Find where the given text appears and provide that cell's center as (X, Y) coordinate. 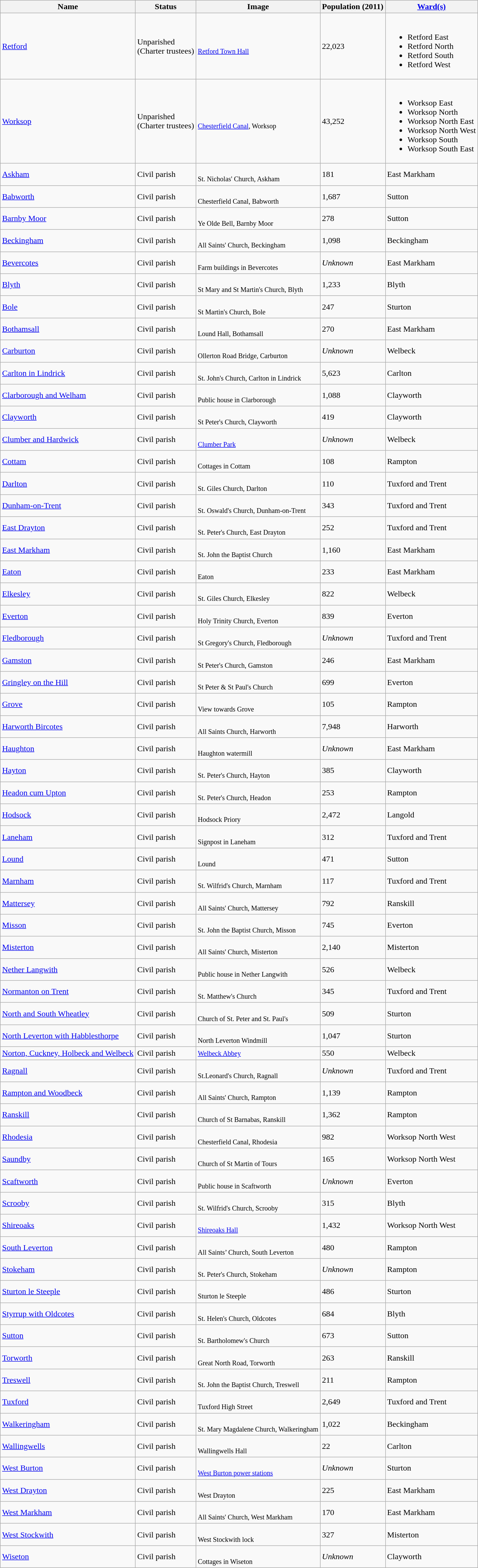
43,252 (353, 121)
108 (353, 462)
St. John's Church, Carlton in Lindrick (258, 373)
792 (353, 903)
263 (353, 1358)
270 (353, 329)
All Saints' Church, Mattersey (258, 903)
All Saints' Church, Beckingham (258, 240)
Signpost in Laneham (258, 837)
Norton, Cuckney, Holbeck and Welbeck (68, 1053)
Haughton watermill (258, 749)
673 (353, 1335)
839 (353, 616)
1,139 (353, 1093)
St.Leonard's Church, Ragnall (258, 1071)
St. John the Baptist Church (258, 550)
St. Nicholas' Church, Askham (258, 174)
105 (353, 704)
Ragnall (68, 1071)
Hodsock (68, 815)
Public house in Scaftworth (258, 1181)
225 (353, 1490)
Mattersey (68, 903)
Grove (68, 704)
Chesterfield Canal, Worksop (258, 121)
North and South Wheatley (68, 1014)
All Saints Church, Harworth (258, 726)
165 (353, 1159)
Laneham (68, 837)
1,432 (353, 1225)
Great North Road, Torworth (258, 1358)
315 (353, 1203)
North Leverton with Habblesthorpe (68, 1035)
Public house in Nether Langwith (258, 970)
Gringley on the Hill (68, 682)
St. Matthew's Church (258, 991)
Rampton and Woodbeck (68, 1093)
St. Giles Church, Elkesley (258, 594)
Hodsock Priory (258, 815)
Harworth (431, 726)
Gamston (68, 660)
West Stockwith lock (258, 1534)
2,649 (353, 1402)
1,047 (353, 1035)
Population (2011) (353, 7)
822 (353, 594)
Status (165, 7)
St. Peter's Church, Stokeham (258, 1270)
7,948 (353, 726)
509 (353, 1014)
253 (353, 793)
22 (353, 1446)
1,233 (353, 284)
Cottam (68, 462)
Darlton (68, 483)
St. Giles Church, Darlton (258, 483)
1,088 (353, 395)
Worksop (68, 121)
Bevercotes (68, 263)
1,098 (353, 240)
North Leverton Windmill (258, 1035)
Bothamsall (68, 329)
West Markham (68, 1513)
Bole (68, 307)
327 (353, 1534)
St. Peter's Church, East Drayton (258, 528)
Church of St Barnabas, Ranskill (258, 1115)
St Mary and St Martin's Church, Blyth (258, 284)
Misson (68, 925)
St Peter & St Paul's Church (258, 682)
170 (353, 1513)
Ward(s) (431, 7)
247 (353, 307)
343 (353, 506)
419 (353, 418)
West Stockwith (68, 1534)
Rhodesia (68, 1137)
Church of St Martin of Tours (258, 1159)
East Drayton (68, 528)
Tuxford High Street (258, 1402)
Ye Olde Bell, Barnby Moor (258, 219)
Lound Hall, Bothamsall (258, 329)
345 (353, 991)
Retford (68, 46)
117 (353, 881)
All Saints' Church, Rampton (258, 1093)
Normanton on Trent (68, 991)
Clumber Park (258, 439)
Langold (431, 815)
Styrrup with Oldcotes (68, 1314)
St. Wilfrid's Church, Scrooby (258, 1203)
St Gregory's Church, Fledborough (258, 638)
110 (353, 483)
Shireoaks Hall (258, 1225)
471 (353, 859)
252 (353, 528)
West Burton power stations (258, 1469)
2,472 (353, 815)
Stokeham (68, 1270)
246 (353, 660)
All Saints' Church, West Markham (258, 1513)
Shireoaks (68, 1225)
St. Peter's Church, Hayton (258, 771)
Worksop EastWorksop NorthWorksop North EastWorksop North WestWorksop SouthWorksop South East (431, 121)
St Peter's Church, Gamston (258, 660)
22,023 (353, 46)
Babworth (68, 196)
278 (353, 219)
St. Mary Magdalene Church, Walkeringham (258, 1424)
211 (353, 1380)
684 (353, 1314)
Harworth Bircotes (68, 726)
526 (353, 970)
Cottages in Wiseton (258, 1557)
Clumber and Hardwick (68, 439)
550 (353, 1053)
2,140 (353, 947)
St Peter's Church, Clayworth (258, 418)
Carburton (68, 351)
Retford Town Hall (258, 46)
Chesterfield Canal, Babworth (258, 196)
Ollerton Road Bridge, Carburton (258, 351)
Headon cum Upton (68, 793)
St. Peter's Church, Headon (258, 793)
1,362 (353, 1115)
Retford EastRetford NorthRetford SouthRetford West (431, 46)
233 (353, 572)
St. Helen's Church, Oldcotes (258, 1314)
St Martin's Church, Bole (258, 307)
Wallingwells (68, 1446)
Chesterfield Canal, Rhodesia (258, 1137)
1,160 (353, 550)
Scrooby (68, 1203)
Church of St. Peter and St. Paul's (258, 1014)
St. Bartholomew's Church (258, 1335)
Wallingwells Hall (258, 1446)
Haughton (68, 749)
Carlton in Lindrick (68, 373)
1,022 (353, 1424)
Barnby Moor (68, 219)
Askham (68, 174)
699 (353, 682)
All Saints’ Church, South Leverton (258, 1247)
Dunham-on-Trent (68, 506)
486 (353, 1291)
Clarborough and Welham (68, 395)
480 (353, 1247)
Image (258, 7)
South Leverton (68, 1247)
St. Wilfrid's Church, Marnham (258, 881)
Scaftworth (68, 1181)
Marnham (68, 881)
Cottages in Cottam (258, 462)
Walkeringham (68, 1424)
1,687 (353, 196)
Nether Langwith (68, 970)
West Burton (68, 1469)
St. John the Baptist Church, Misson (258, 925)
Treswell (68, 1380)
Tuxford (68, 1402)
Holy Trinity Church, Everton (258, 616)
Farm buildings in Bevercotes (258, 263)
Elkesley (68, 594)
St. Oswald's Church, Dunham-on-Trent (258, 506)
Public house in Clarborough (258, 395)
View towards Grove (258, 704)
181 (353, 174)
Torworth (68, 1358)
Welbeck Abbey (258, 1053)
5,623 (353, 373)
385 (353, 771)
312 (353, 837)
745 (353, 925)
Saundby (68, 1159)
Hayton (68, 771)
982 (353, 1137)
Fledborough (68, 638)
Wiseton (68, 1557)
St. John the Baptist Church, Treswell (258, 1380)
All Saints' Church, Misterton (258, 947)
Name (68, 7)
